Output the (X, Y) coordinate of the center of the cell containing the given text.  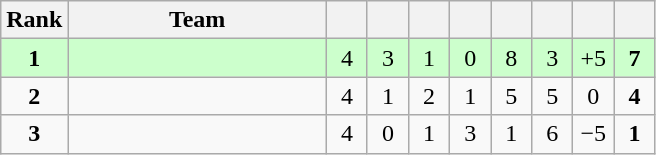
Team (198, 20)
Rank (34, 20)
+5 (594, 58)
6 (552, 134)
8 (512, 58)
−5 (594, 134)
7 (634, 58)
